Provide the [X, Y] coordinate of the cell's center where the given text is located.  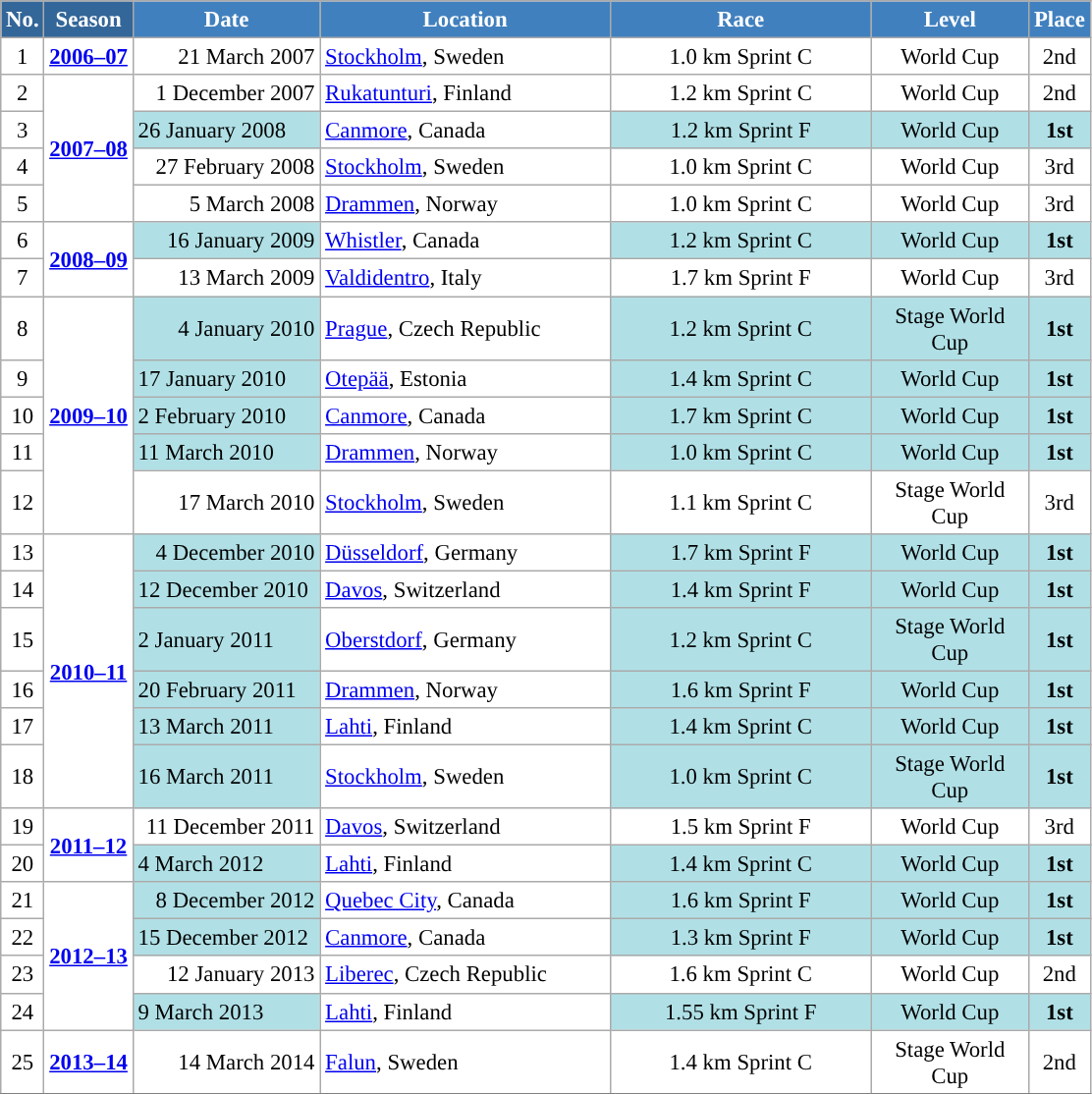
15 [23, 640]
Quebec City, Canada [465, 901]
Location [465, 20]
20 [23, 864]
1.5 km Sprint F [740, 827]
1.6 km Sprint C [740, 975]
2 [23, 93]
1.55 km Sprint F [740, 1012]
Otepää, Estonia [465, 378]
Oberstdorf, Germany [465, 640]
13 [23, 553]
Falun, Sweden [465, 1063]
2008–09 [88, 259]
2012–13 [88, 956]
Valdidentro, Italy [465, 278]
Whistler, Canada [465, 241]
1.2 km Sprint F [740, 131]
Liberec, Czech Republic [465, 975]
9 March 2013 [226, 1012]
15 December 2012 [226, 938]
2007–08 [88, 148]
17 January 2010 [226, 378]
5 [23, 204]
16 March 2011 [226, 778]
11 [23, 452]
16 January 2009 [226, 241]
26 January 2008 [226, 131]
Düsseldorf, Germany [465, 553]
1 December 2007 [226, 93]
19 [23, 827]
1.7 km Sprint C [740, 415]
Place [1060, 20]
Date [226, 20]
24 [23, 1012]
14 March 2014 [226, 1063]
8 December 2012 [226, 901]
16 [23, 689]
13 March 2009 [226, 278]
23 [23, 975]
9 [23, 378]
2 February 2010 [226, 415]
4 December 2010 [226, 553]
21 March 2007 [226, 57]
22 [23, 938]
21 [23, 901]
2009–10 [88, 415]
2011–12 [88, 845]
5 March 2008 [226, 204]
2006–07 [88, 57]
Prague, Czech Republic [465, 328]
6 [23, 241]
4 January 2010 [226, 328]
10 [23, 415]
12 January 2013 [226, 975]
17 March 2010 [226, 503]
18 [23, 778]
12 [23, 503]
20 February 2011 [226, 689]
1.3 km Sprint F [740, 938]
1.4 km Sprint F [740, 589]
27 February 2008 [226, 167]
8 [23, 328]
11 December 2011 [226, 827]
2 January 2011 [226, 640]
Rukatunturi, Finland [465, 93]
14 [23, 589]
2013–14 [88, 1063]
13 March 2011 [226, 727]
Race [740, 20]
4 March 2012 [226, 864]
1.1 km Sprint C [740, 503]
1 [23, 57]
25 [23, 1063]
17 [23, 727]
Level [951, 20]
Season [88, 20]
11 March 2010 [226, 452]
4 [23, 167]
No. [23, 20]
3 [23, 131]
12 December 2010 [226, 589]
7 [23, 278]
2010–11 [88, 672]
